Capture the cell that displays the provided text and extract its (x, y) central coordinate. 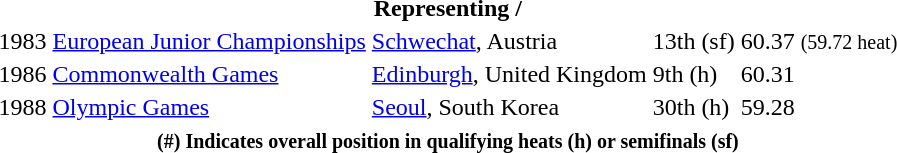
European Junior Championships (209, 41)
9th (h) (694, 74)
Edinburgh, United Kingdom (509, 74)
30th (h) (694, 107)
Commonwealth Games (209, 74)
Schwechat, Austria (509, 41)
Seoul, South Korea (509, 107)
Olympic Games (209, 107)
13th (sf) (694, 41)
